Identify which cell holds the provided text, then report its (X, Y) central coordinate. 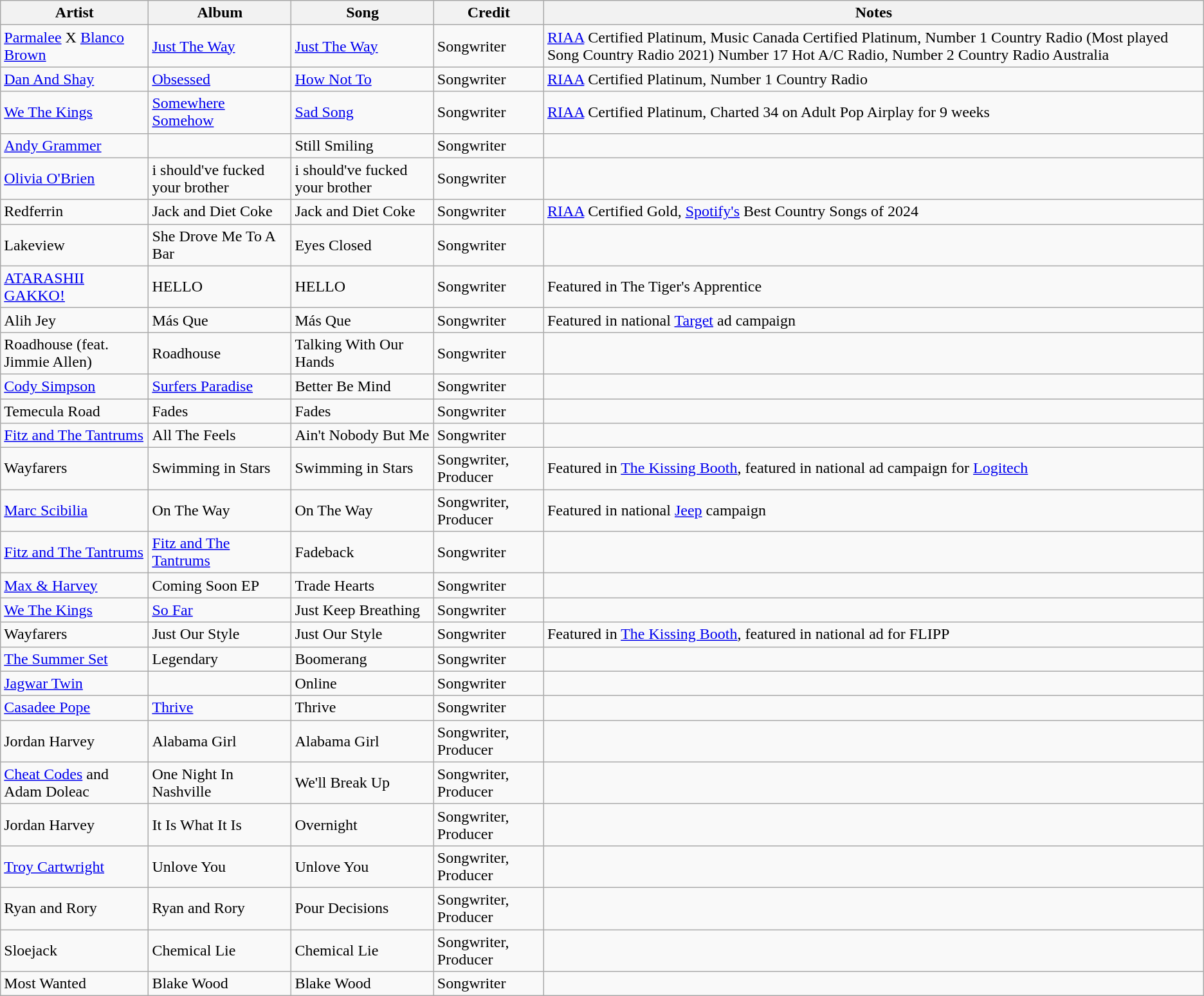
We'll Break Up (363, 782)
Obsessed (220, 79)
Talking With Our Hands (363, 353)
Featured in national Jeep campaign (873, 511)
Andy Grammer (75, 145)
Dan And Shay (75, 79)
Jagwar Twin (75, 683)
Most Wanted (75, 984)
Parmalee X Blanco Brown (75, 46)
Better Be Mind (363, 386)
Casadee Pope (75, 708)
Olivia O'Brien (75, 179)
Alih Jey (75, 320)
One Night In Nashville (220, 782)
Sloejack (75, 950)
Troy Cartwright (75, 866)
She Drove Me To A Bar (220, 244)
It Is What It Is (220, 825)
Just Keep Breathing (363, 610)
So Far (220, 610)
Featured in The Kissing Booth, featured in national ad for FLIPP (873, 634)
Ain't Nobody But Me (363, 436)
Legendary (220, 659)
Pour Decisions (363, 908)
Roadhouse (220, 353)
Eyes Closed (363, 244)
Marc Scibilia (75, 511)
How Not To (363, 79)
Lakeview (75, 244)
Still Smiling (363, 145)
The Summer Set (75, 659)
All The Feels (220, 436)
Roadhouse (feat. Jimmie Allen) (75, 353)
RIAA Certified Platinum, Charted 34 on Adult Pop Airplay for 9 weeks (873, 112)
Album (220, 13)
Trade Hearts (363, 586)
Sad Song (363, 112)
Online (363, 683)
Overnight (363, 825)
Featured in The Tiger's Apprentice (873, 287)
Temecula Road (75, 411)
Song (363, 13)
Featured in The Kissing Booth, featured in national ad campaign for Logitech (873, 468)
Cody Simpson (75, 386)
Notes (873, 13)
Artist (75, 13)
RIAA Certified Platinum, Number 1 Country Radio (873, 79)
Cheat Codes and Adam Doleac (75, 782)
RIAA Certified Gold, Spotify's Best Country Songs of 2024 (873, 212)
Max & Harvey (75, 586)
Coming Soon EP (220, 586)
Somewhere Somehow (220, 112)
Redferrin (75, 212)
Boomerang (363, 659)
Fadeback (363, 552)
Credit (489, 13)
Surfers Paradise (220, 386)
Featured in national Target ad campaign (873, 320)
ATARASHII GAKKO! (75, 287)
